From the cell containing the given text, extract its center point as [X, Y] coordinate. 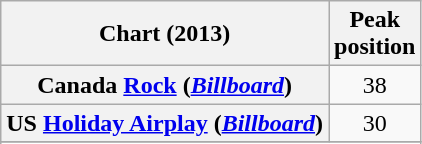
Canada Rock (Billboard) [165, 85]
Peakposition [375, 34]
Chart (2013) [165, 34]
30 [375, 123]
US Holiday Airplay (Billboard) [165, 123]
38 [375, 85]
